Extract the [X, Y] coordinate from the center of the cell holding the provided text.  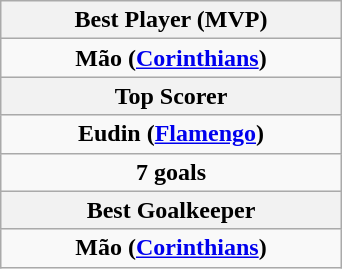
Top Scorer [171, 96]
Eudin (Flamengo) [171, 134]
7 goals [171, 172]
Best Player (MVP) [171, 20]
Best Goalkeeper [171, 210]
